Search for the cell housing the specified text and yield its (x, y) center coordinate. 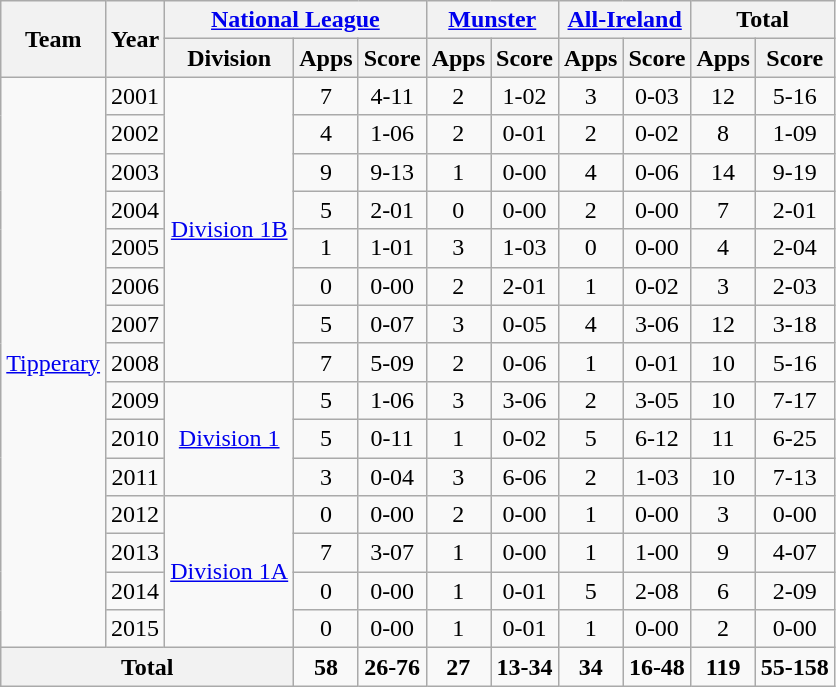
Team (54, 39)
2-09 (794, 591)
2007 (136, 324)
6-12 (657, 438)
2008 (136, 362)
3-07 (392, 553)
2010 (136, 438)
Year (136, 39)
58 (326, 667)
27 (458, 667)
5-09 (392, 362)
55-158 (794, 667)
0-11 (392, 438)
2-08 (657, 591)
3-05 (657, 400)
Division 1A (230, 572)
34 (590, 667)
2003 (136, 172)
6-06 (525, 477)
4-07 (794, 553)
Tipperary (54, 362)
2004 (136, 210)
2014 (136, 591)
1-09 (794, 134)
6-25 (794, 438)
2005 (136, 248)
All-Ireland (624, 20)
119 (723, 667)
0-05 (525, 324)
6 (723, 591)
0-04 (392, 477)
13-34 (525, 667)
9-19 (794, 172)
7-17 (794, 400)
2011 (136, 477)
2013 (136, 553)
1-02 (525, 96)
1-01 (392, 248)
2015 (136, 629)
3-18 (794, 324)
8 (723, 134)
2-03 (794, 286)
14 (723, 172)
2001 (136, 96)
2002 (136, 134)
11 (723, 438)
4-11 (392, 96)
Division 1 (230, 438)
National League (296, 20)
2009 (136, 400)
Munster (492, 20)
26-76 (392, 667)
9-13 (392, 172)
7-13 (794, 477)
2006 (136, 286)
16-48 (657, 667)
0-07 (392, 324)
1-00 (657, 553)
0-03 (657, 96)
2-04 (794, 248)
Division 1B (230, 229)
2012 (136, 515)
Division (230, 58)
